Return [X, Y] of the center of cell containing provided text 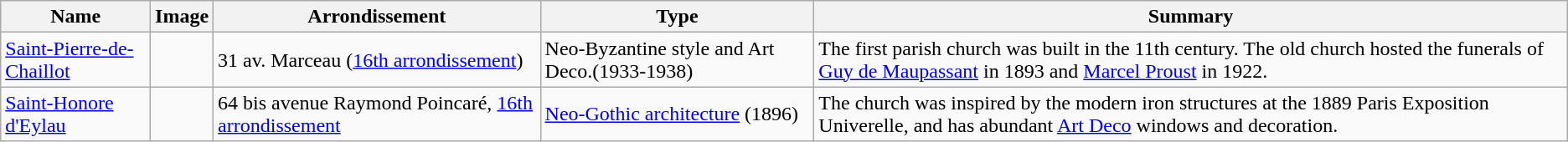
Neo-Gothic architecture (1896) [677, 114]
64 bis avenue Raymond Poincaré, 16th arrondissement [377, 114]
Saint-Honore d'Eylau [75, 114]
Summary [1191, 17]
The first parish church was built in the 11th century. The old church hosted the funerals of Guy de Maupassant in 1893 and Marcel Proust in 1922. [1191, 60]
Saint-Pierre-de-Chaillot [75, 60]
Neo-Byzantine style and Art Deco.(1933-1938) [677, 60]
Image [183, 17]
Name [75, 17]
Type [677, 17]
31 av. Marceau (16th arrondissement) [377, 60]
The church was inspired by the modern iron structures at the 1889 Paris Exposition Univerelle, and has abundant Art Deco windows and decoration. [1191, 114]
Arrondissement [377, 17]
